Identify which cell holds the provided text, then report its (X, Y) central coordinate. 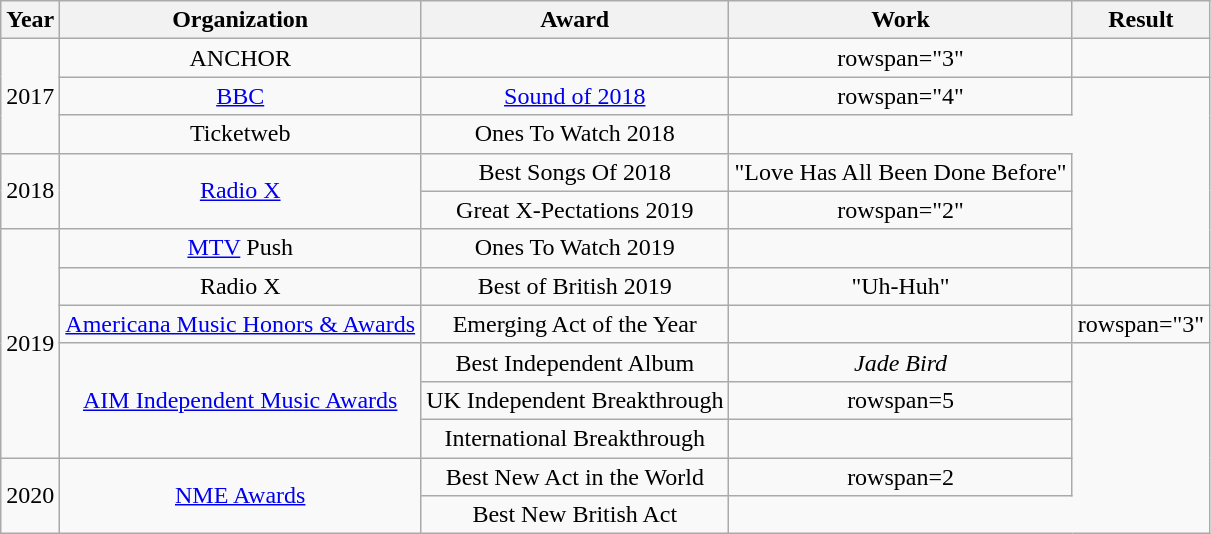
Sound of 2018 (575, 96)
Year (30, 20)
"Love Has All Been Done Before" (900, 172)
International Breakthrough (575, 438)
ANCHOR (240, 58)
rowspan=2 (900, 477)
UK Independent Breakthrough (575, 400)
Great X-Pectations 2019 (575, 210)
MTV Push (240, 248)
2019 (30, 343)
"Uh-Huh" (900, 286)
Result (1141, 20)
NME Awards (240, 496)
Emerging Act of the Year (575, 324)
Award (575, 20)
Best of British 2019 (575, 286)
Ticketweb (240, 134)
2018 (30, 191)
Best New Act in the World (575, 477)
rowspan=5 (900, 400)
Organization (240, 20)
AIM Independent Music Awards (240, 400)
2020 (30, 496)
Best New British Act (575, 515)
Ones To Watch 2019 (575, 248)
rowspan="2" (900, 210)
Best Independent Album (575, 362)
2017 (30, 96)
rowspan="4" (900, 96)
BBC (240, 96)
Americana Music Honors & Awards (240, 324)
Best Songs Of 2018 (575, 172)
Ones To Watch 2018 (575, 134)
Jade Bird (900, 362)
Work (900, 20)
